Find where the given text appears and provide that cell's center as [x, y] coordinate. 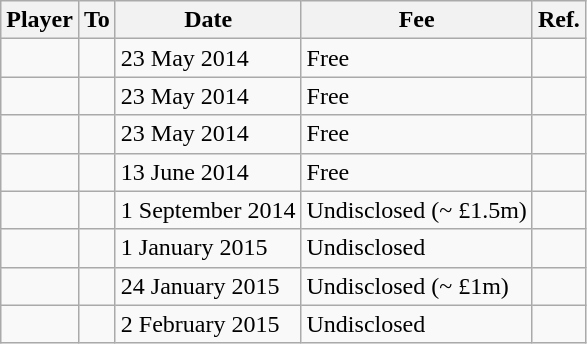
Fee [416, 20]
Player [40, 20]
Undisclosed (~ £1m) [416, 286]
Date [208, 20]
24 January 2015 [208, 286]
13 June 2014 [208, 172]
To [96, 20]
Undisclosed (~ £1.5m) [416, 210]
2 February 2015 [208, 324]
1 January 2015 [208, 248]
Ref. [558, 20]
1 September 2014 [208, 210]
